Determine the [X, Y] coordinate at the center of the cell enclosing the given text.  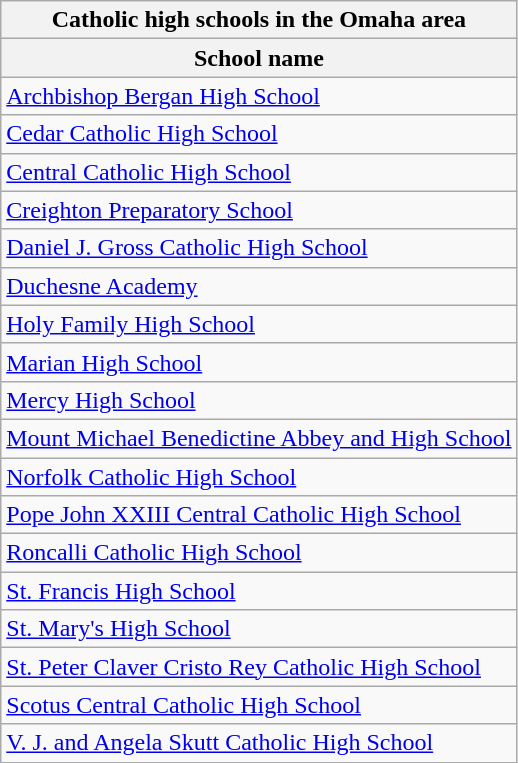
Mercy High School [259, 400]
Catholic high schools in the Omaha area [259, 20]
Holy Family High School [259, 324]
Norfolk Catholic High School [259, 477]
Duchesne Academy [259, 286]
Archbishop Bergan High School [259, 96]
Creighton Preparatory School [259, 210]
V. J. and Angela Skutt Catholic High School [259, 743]
Roncalli Catholic High School [259, 553]
Daniel J. Gross Catholic High School [259, 248]
Scotus Central Catholic High School [259, 705]
Pope John XXIII Central Catholic High School [259, 515]
Central Catholic High School [259, 172]
St. Peter Claver Cristo Rey Catholic High School [259, 667]
School name [259, 58]
Mount Michael Benedictine Abbey and High School [259, 438]
St. Mary's High School [259, 629]
Marian High School [259, 362]
Cedar Catholic High School [259, 134]
St. Francis High School [259, 591]
